For the text-containing cell, return its midpoint in (X, Y) coordinate format. 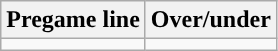
Over/under (210, 20)
Pregame line (74, 20)
